Provide the [X, Y] coordinate of the cell's center where the given text is located.  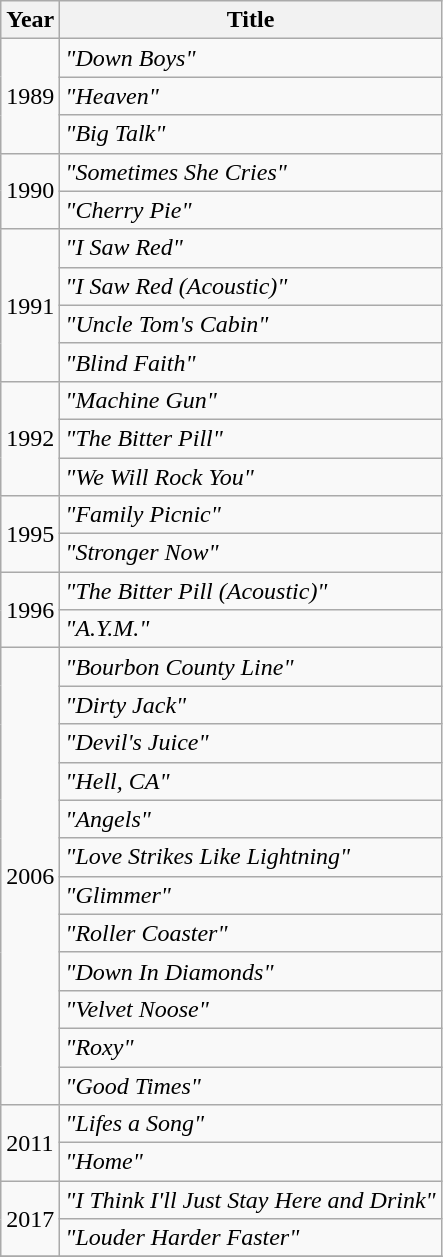
1990 [30, 191]
Year [30, 20]
"Hell, CA" [250, 781]
"Machine Gun" [250, 400]
2006 [30, 876]
"The Bitter Pill (Acoustic)" [250, 591]
"Lifes a Song" [250, 1124]
"Heaven" [250, 96]
"Home" [250, 1162]
1991 [30, 305]
"Sometimes She Cries" [250, 172]
"I Think I'll Just Stay Here and Drink" [250, 1200]
"Glimmer" [250, 895]
"Uncle Tom's Cabin" [250, 324]
"Roxy" [250, 1047]
Title [250, 20]
"Dirty Jack" [250, 705]
"Louder Harder Faster" [250, 1238]
"Cherry Pie" [250, 210]
"Devil's Juice" [250, 743]
"I Saw Red" [250, 248]
1996 [30, 610]
"Blind Faith" [250, 362]
"Stronger Now" [250, 553]
"A.Y.M." [250, 629]
2011 [30, 1143]
"Down Boys" [250, 58]
2017 [30, 1219]
1992 [30, 438]
"Family Picnic" [250, 515]
1989 [30, 96]
"Good Times" [250, 1085]
"We Will Rock You" [250, 477]
"Big Talk" [250, 134]
"I Saw Red (Acoustic)" [250, 286]
"Angels" [250, 819]
"Velvet Noose" [250, 1009]
"Bourbon County Line" [250, 667]
"Down In Diamonds" [250, 971]
"The Bitter Pill" [250, 438]
"Love Strikes Like Lightning" [250, 857]
1995 [30, 534]
"Roller Coaster" [250, 933]
